Pinpoint the cell where the given text exists, returning its (x, y) midpoint coordinate. 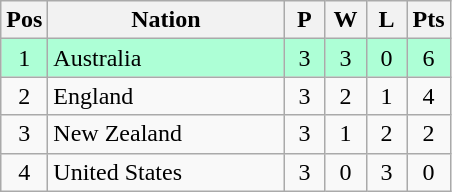
L (386, 20)
New Zealand (166, 134)
W (346, 20)
6 (428, 58)
P (304, 20)
Pts (428, 20)
United States (166, 172)
Australia (166, 58)
Nation (166, 20)
Pos (24, 20)
England (166, 96)
